Return (x, y) of the center of cell containing provided text 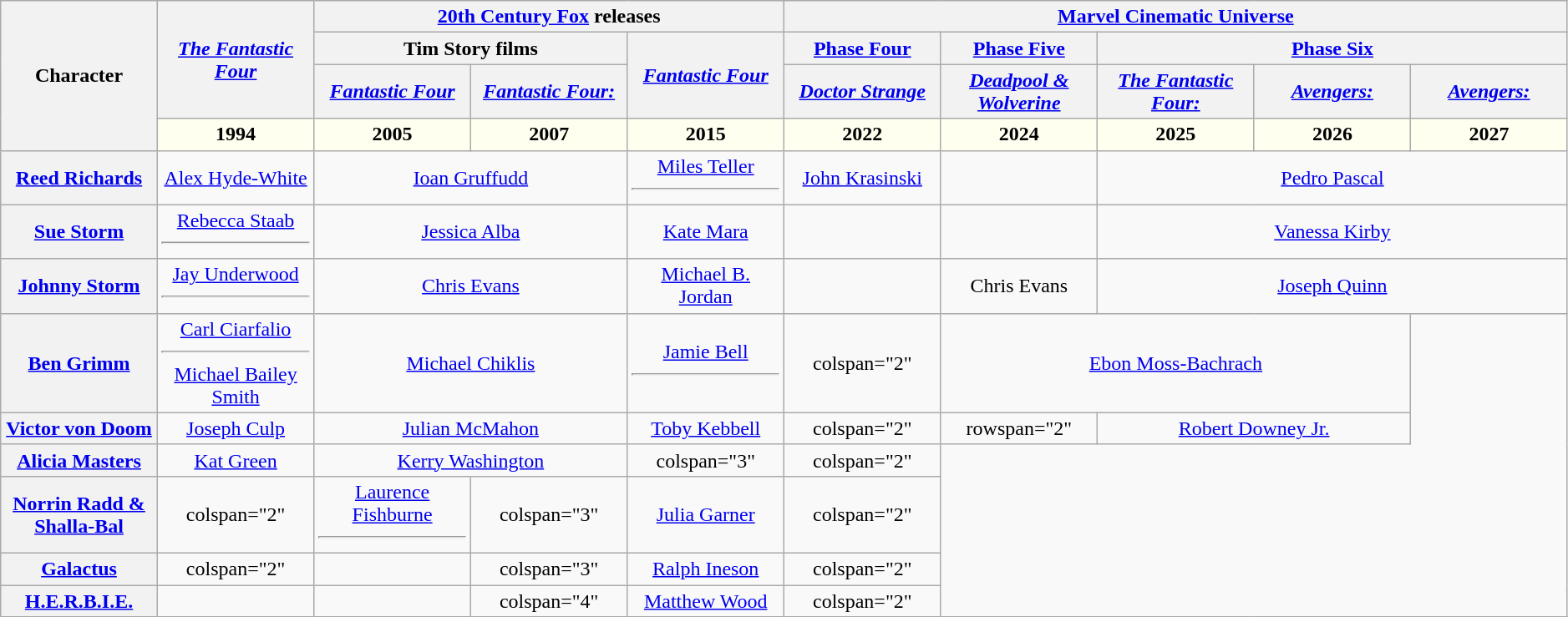
Vanessa Kirby (1333, 232)
Galactus (79, 569)
Reed Richards (79, 177)
Ralph Ineson (706, 569)
Joseph Quinn (1333, 286)
Toby Kebbell (706, 428)
rowspan="2" (1019, 428)
Character (79, 75)
Julia Garner (706, 514)
John Krasinski (862, 177)
Tim Story films (471, 48)
Kerry Washington (471, 460)
colspan="4" (549, 600)
2026 (1332, 134)
Jessica Alba (471, 232)
Pedro Pascal (1333, 177)
H.E.R.B.I.E. (79, 600)
Norrin Radd & Shalla-Bal (79, 514)
Victor von Doom (79, 428)
1994 (236, 134)
Sue Storm (79, 232)
2005 (393, 134)
Ebon Moss-Bachrach (1176, 362)
Michael B. Jordan (706, 286)
Marvel Cinematic Universe (1175, 17)
Johnny Storm (79, 286)
2027 (1489, 134)
Robert Downey Jr. (1255, 428)
Julian McMahon (471, 428)
Matthew Wood (706, 600)
Ben Grimm (79, 362)
Michael Chiklis (471, 362)
2024 (1019, 134)
Jay Underwood (236, 286)
2022 (862, 134)
2015 (706, 134)
Kat Green (236, 460)
Phase Five (1019, 48)
The Fantastic Four (236, 60)
2025 (1176, 134)
Alex Hyde-White (236, 177)
Phase Four (862, 48)
Miles Teller (706, 177)
Rebecca Staab (236, 232)
Phase Six (1333, 48)
20th Century Fox releases (550, 17)
Kate Mara (706, 232)
Fantastic Four: (549, 92)
Alicia Masters (79, 460)
2007 (549, 134)
Deadpool & Wolverine (1019, 92)
Laurence Fishburne (393, 514)
Joseph Culp (236, 428)
Carl CiarfalioMichael Bailey Smith (236, 362)
Doctor Strange (862, 92)
Jamie Bell (706, 362)
Ioan Gruffudd (471, 177)
The Fantastic Four: (1176, 92)
